Scan for the cell matching the given text and deliver its [X, Y] coordinate at center. 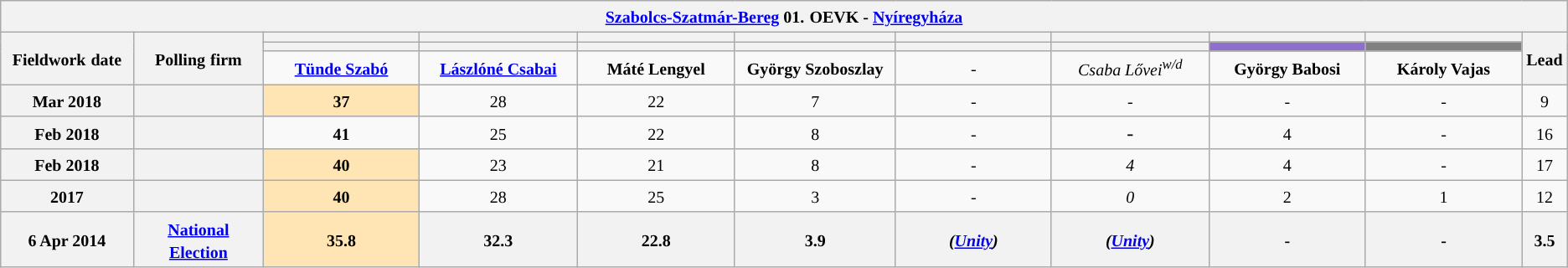
21 [656, 164]
1 [1443, 196]
Károly Vajas [1443, 68]
17 [1545, 164]
Polling firm [199, 59]
7 [815, 100]
György Szoboszlay [815, 68]
Lead [1545, 59]
National Election [199, 240]
6 Apr 2014 [67, 240]
3 [815, 196]
35.8 [342, 240]
György Babosi [1287, 68]
Fieldwork date [67, 59]
0 [1130, 196]
3.5 [1545, 240]
23 [498, 164]
2017 [67, 196]
Csaba Lőveiw/d [1130, 68]
2 [1287, 196]
Lászlóné Csabai [498, 68]
12 [1545, 196]
22.8 [656, 240]
Tünde Szabó [342, 68]
Mar 2018 [67, 100]
3.9 [815, 240]
Szabolcs-Szatmár-Bereg 01. OEVK - Nyíregyháza [784, 17]
Máté Lengyel [656, 68]
9 [1545, 100]
32.3 [498, 240]
37 [342, 100]
41 [342, 132]
16 [1545, 132]
